Determine the [x, y] coordinate at the center of the cell enclosing the given text.  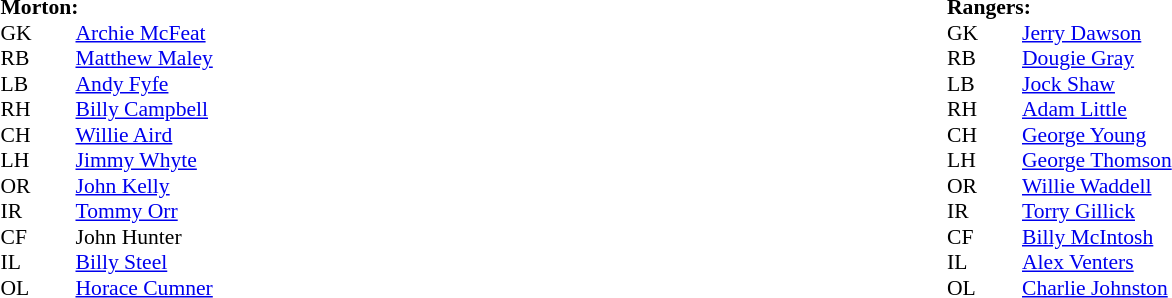
Willie Waddell [1097, 186]
Tommy Orr [144, 211]
George Young [1097, 135]
John Hunter [144, 237]
Torry Gillick [1097, 211]
Billy Steel [144, 263]
Jimmy Whyte [144, 161]
George Thomson [1097, 161]
Jerry Dawson [1097, 33]
John Kelly [144, 186]
Andy Fyfe [144, 84]
Dougie Gray [1097, 59]
Billy Campbell [144, 109]
Adam Little [1097, 109]
Archie McFeat [144, 33]
Willie Aird [144, 135]
Alex Venters [1097, 263]
Matthew Maley [144, 59]
Jock Shaw [1097, 84]
Billy McIntosh [1097, 237]
